Search for the cell housing the specified text and yield its [x, y] center coordinate. 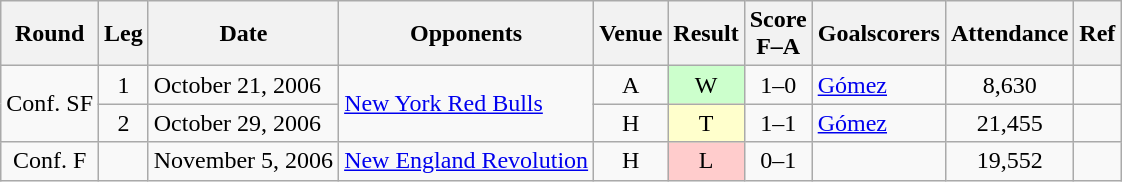
0–1 [778, 161]
Ref [1098, 34]
1–0 [778, 85]
Round [50, 34]
Conf. SF [50, 104]
Goalscorers [878, 34]
A [631, 85]
Result [706, 34]
October 29, 2006 [243, 123]
T [706, 123]
1 [124, 85]
November 5, 2006 [243, 161]
19,552 [1009, 161]
New York Red Bulls [466, 104]
21,455 [1009, 123]
October 21, 2006 [243, 85]
L [706, 161]
Leg [124, 34]
Conf. F [50, 161]
New England Revolution [466, 161]
Venue [631, 34]
1–1 [778, 123]
W [706, 85]
Attendance [1009, 34]
Opponents [466, 34]
2 [124, 123]
Date [243, 34]
8,630 [1009, 85]
ScoreF–A [778, 34]
